Determine the (X, Y) coordinate at the center of the cell enclosing the given text.  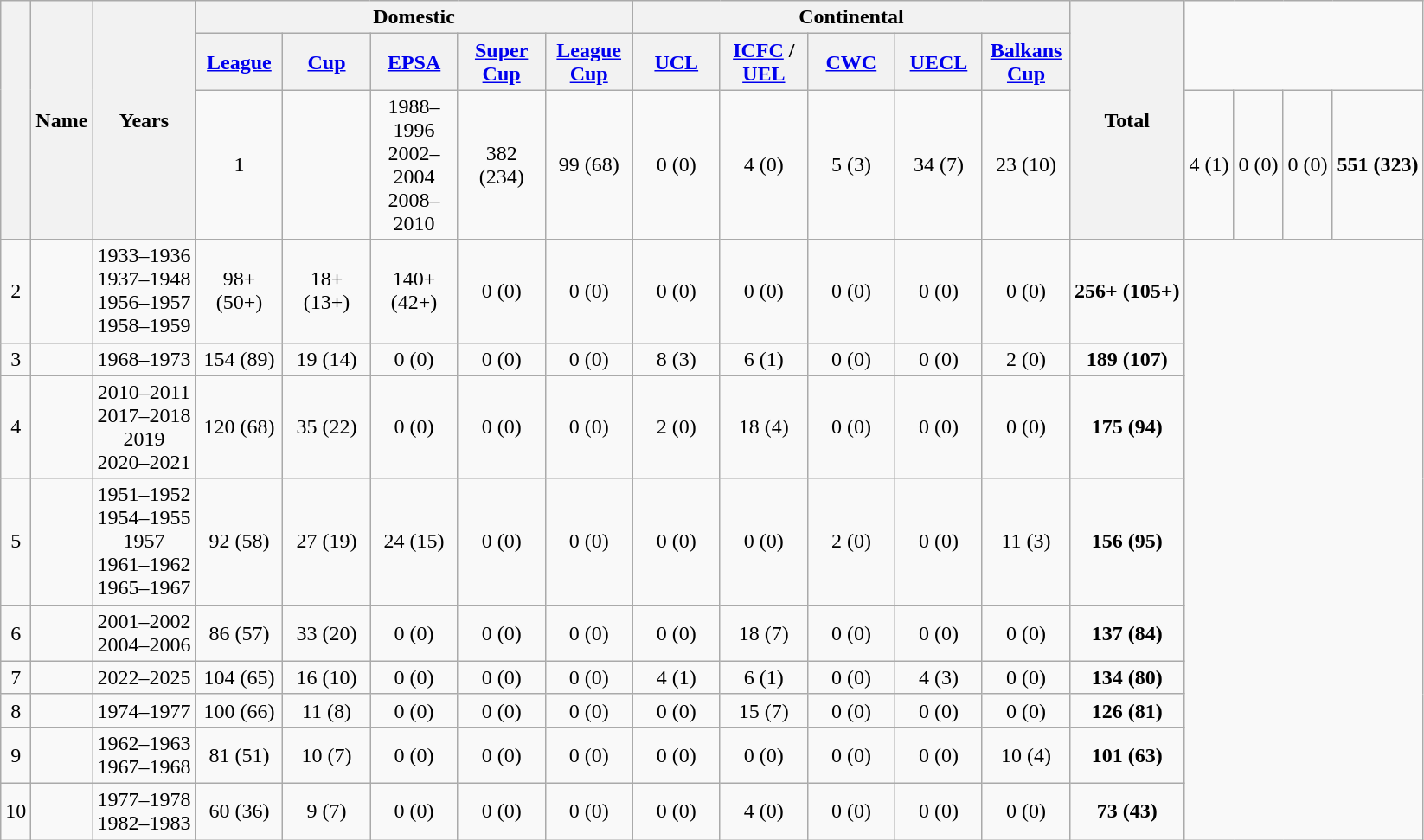
Domestic (414, 17)
Continental (851, 17)
16 (10) (327, 677)
92 (58) (239, 542)
2 (16, 291)
33 (20) (327, 633)
8 (16, 710)
10 (16, 811)
126 (81) (1127, 710)
3 (16, 359)
27 (19) (327, 542)
175 (94) (1127, 427)
1962–19631967–1968 (144, 754)
Years (144, 120)
7 (16, 677)
1988–19962002–20042008–2010 (414, 164)
CWC (851, 62)
9 (16, 754)
104 (65) (239, 677)
34 (7) (938, 164)
9 (7) (327, 811)
551 (323) (1377, 164)
8 (3) (677, 359)
382 (234) (502, 164)
EPSA (414, 62)
156 (95) (1127, 542)
Name (62, 120)
73 (43) (1127, 811)
137 (84) (1127, 633)
2001–20022004–2006 (144, 633)
10 (4) (1026, 754)
101 (63) (1127, 754)
6 (16, 633)
256+ (105+) (1127, 291)
1977–19781982–1983 (144, 811)
1968–1973 (144, 359)
10 (7) (327, 754)
Total (1127, 120)
League (239, 62)
18+ (13+) (327, 291)
154 (89) (239, 359)
24 (15) (414, 542)
2022–2025 (144, 677)
86 (57) (239, 633)
2010–20112017–201820192020–2021 (144, 427)
60 (36) (239, 811)
1933–19361937–19481956–19571958–1959 (144, 291)
81 (51) (239, 754)
Super Cup (502, 62)
11 (8) (327, 710)
11 (3) (1026, 542)
98+ (50+) (239, 291)
120 (68) (239, 427)
99 (68) (588, 164)
Balkans Cup (1026, 62)
140+ (42+) (414, 291)
189 (107) (1127, 359)
UCL (677, 62)
1951–19521954–195519571961–19621965–1967 (144, 542)
100 (66) (239, 710)
League Cup (588, 62)
134 (80) (1127, 677)
1 (239, 164)
15 (7) (763, 710)
23 (10) (1026, 164)
4 (3) (938, 677)
18 (4) (763, 427)
ICFC / UEL (763, 62)
35 (22) (327, 427)
1974–1977 (144, 710)
5 (3) (851, 164)
18 (7) (763, 633)
4 (16, 427)
UECL (938, 62)
19 (14) (327, 359)
Cup (327, 62)
5 (16, 542)
